Identify which cell holds the provided text, then report its (x, y) central coordinate. 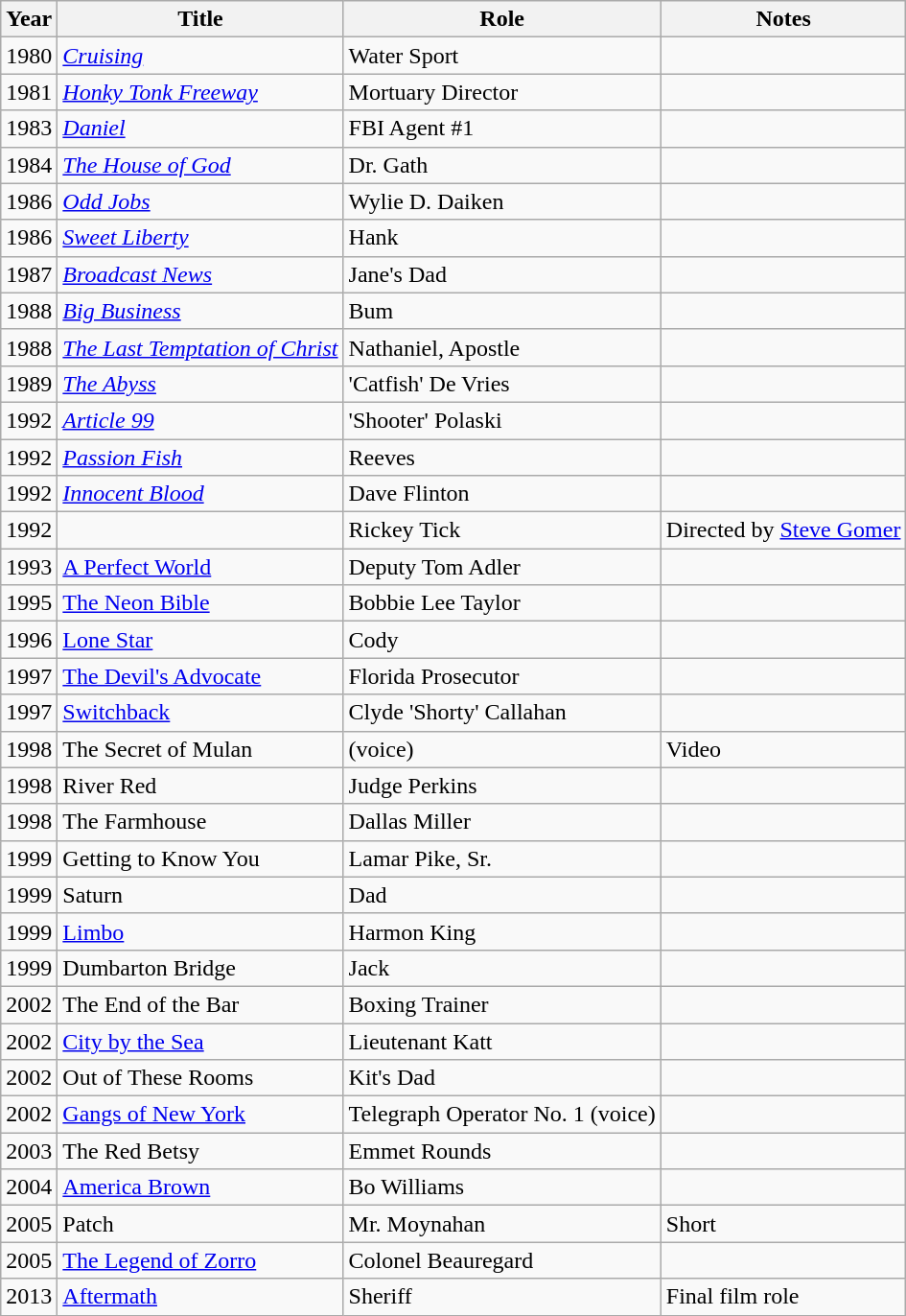
'Shooter' Polaski (502, 420)
The Secret of Mulan (200, 749)
City by the Sea (200, 1041)
(voice) (502, 749)
Bum (502, 311)
A Perfect World (200, 567)
Saturn (200, 895)
River Red (200, 786)
Judge Perkins (502, 786)
Notes (783, 19)
Gangs of New York (200, 1115)
2003 (29, 1151)
Limbo (200, 931)
Big Business (200, 311)
The Abyss (200, 384)
FBI Agent #1 (502, 129)
The Devil's Advocate (200, 676)
Bobbie Lee Taylor (502, 603)
Daniel (200, 129)
Innocent Blood (200, 494)
Deputy Tom Adler (502, 567)
Nathaniel, Apostle (502, 347)
Odd Jobs (200, 201)
1983 (29, 129)
1980 (29, 56)
Jane's Dad (502, 274)
Aftermath (200, 1297)
Lone Star (200, 640)
Cody (502, 640)
The Legend of Zorro (200, 1260)
Dave Flinton (502, 494)
The Neon Bible (200, 603)
Dumbarton Bridge (200, 968)
Reeves (502, 458)
Telegraph Operator No. 1 (voice) (502, 1115)
The Red Betsy (200, 1151)
Role (502, 19)
Hank (502, 238)
2013 (29, 1297)
Water Sport (502, 56)
1996 (29, 640)
Honky Tonk Freeway (200, 92)
Sheriff (502, 1297)
1987 (29, 274)
Getting to Know You (200, 858)
Jack (502, 968)
Article 99 (200, 420)
Broadcast News (200, 274)
Directed by Steve Gomer (783, 530)
Lieutenant Katt (502, 1041)
Dr. Gath (502, 165)
Lamar Pike, Sr. (502, 858)
Florida Prosecutor (502, 676)
1984 (29, 165)
Harmon King (502, 931)
Mr. Moynahan (502, 1224)
Boxing Trainer (502, 1004)
Dad (502, 895)
The Last Temptation of Christ (200, 347)
1993 (29, 567)
Switchback (200, 713)
2004 (29, 1187)
Dallas Miller (502, 822)
1995 (29, 603)
Wylie D. Daiken (502, 201)
1981 (29, 92)
The End of the Bar (200, 1004)
The House of God (200, 165)
Passion Fish (200, 458)
The Farmhouse (200, 822)
1989 (29, 384)
'Catfish' De Vries (502, 384)
Clyde 'Shorty' Callahan (502, 713)
Mortuary Director (502, 92)
America Brown (200, 1187)
Rickey Tick (502, 530)
Emmet Rounds (502, 1151)
Bo Williams (502, 1187)
Sweet Liberty (200, 238)
Kit's Dad (502, 1078)
Colonel Beauregard (502, 1260)
Title (200, 19)
Patch (200, 1224)
Short (783, 1224)
Final film role (783, 1297)
Video (783, 749)
Out of These Rooms (200, 1078)
Year (29, 19)
Cruising (200, 56)
